Return (x, y) of the center of cell containing provided text 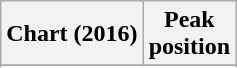
Chart (2016) (72, 34)
Peak position (189, 34)
